Extract the (x, y) coordinate from the center of the cell holding the provided text.  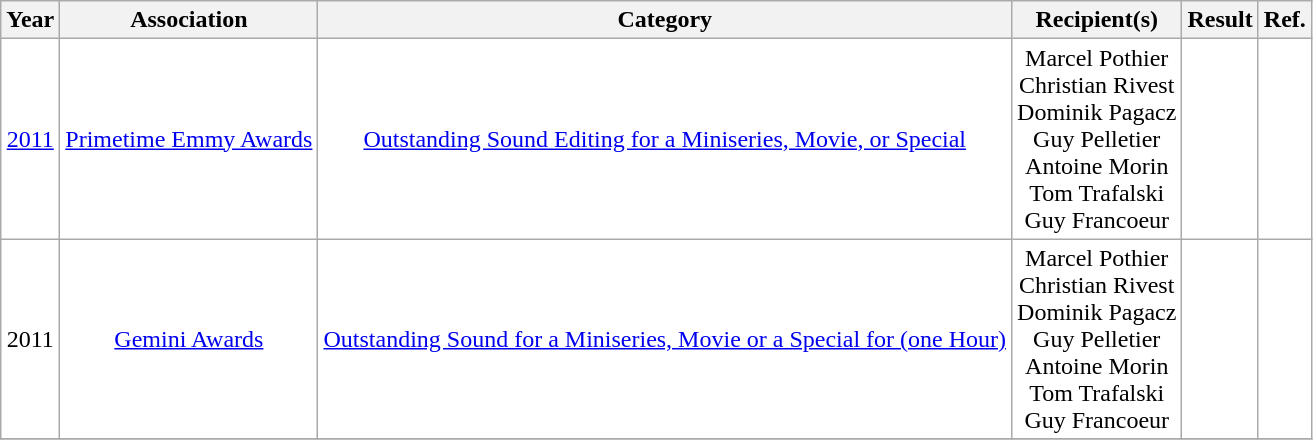
Category (665, 20)
Primetime Emmy Awards (189, 139)
Ref. (1284, 20)
Result (1220, 20)
Association (189, 20)
Outstanding Sound for a Miniseries, Movie or a Special for (one Hour) (665, 339)
Recipient(s) (1097, 20)
Year (30, 20)
Outstanding Sound Editing for a Miniseries, Movie, or Special (665, 139)
Gemini Awards (189, 339)
